Identify which cell holds the provided text, then report its (x, y) central coordinate. 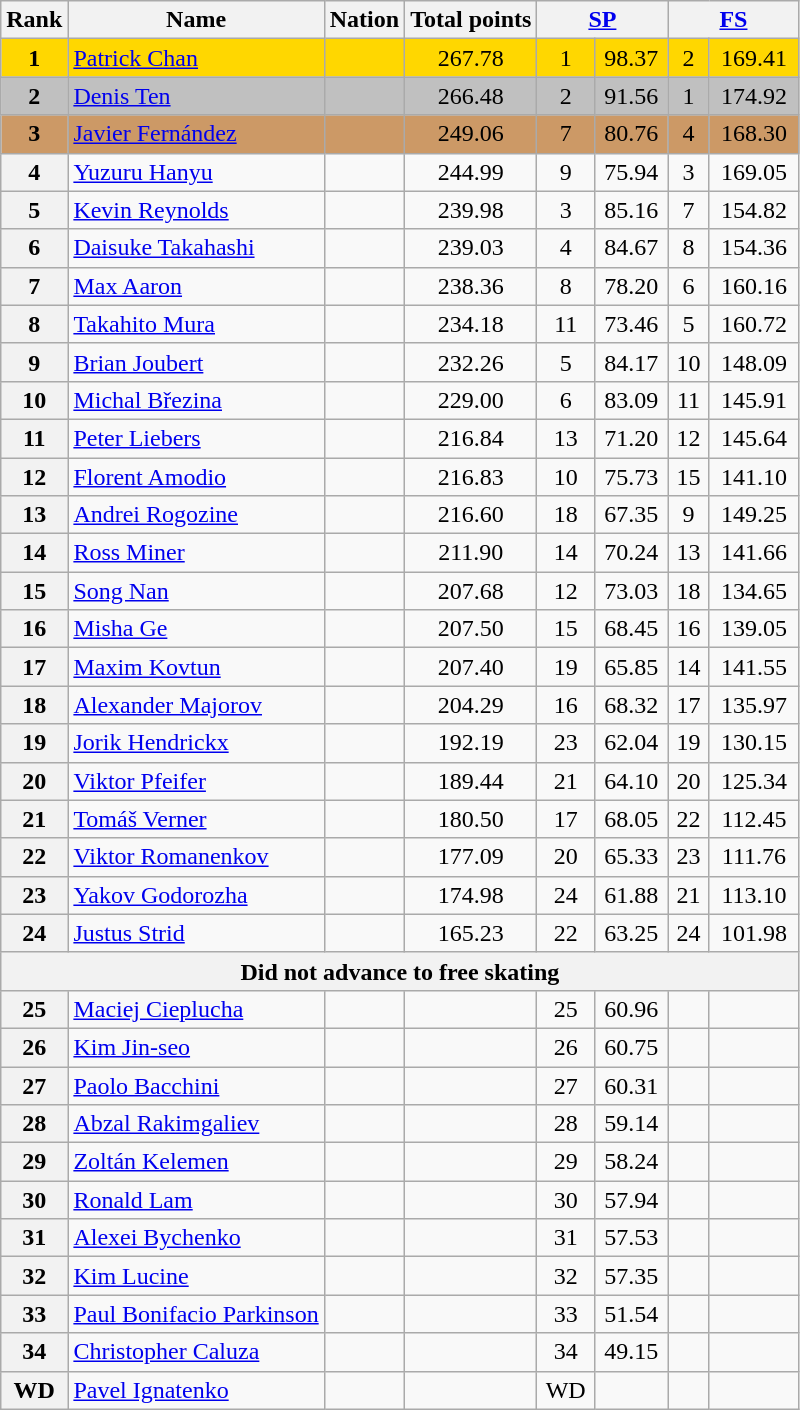
Brian Joubert (196, 362)
130.15 (754, 743)
63.25 (630, 933)
141.55 (754, 667)
165.23 (471, 933)
154.82 (754, 210)
Peter Liebers (196, 438)
229.00 (471, 400)
75.73 (630, 477)
Rank (34, 20)
232.26 (471, 362)
Maxim Kovtun (196, 667)
216.60 (471, 515)
216.83 (471, 477)
139.05 (754, 629)
Paolo Bacchini (196, 1085)
84.17 (630, 362)
Viktor Romanenkov (196, 857)
Maciej Cieplucha (196, 1009)
60.96 (630, 1009)
Michal Březina (196, 400)
73.46 (630, 324)
SP (602, 20)
Andrei Rogozine (196, 515)
64.10 (630, 781)
Song Nan (196, 591)
249.06 (471, 134)
266.48 (471, 96)
Zoltán Kelemen (196, 1162)
60.75 (630, 1047)
Takahito Mura (196, 324)
60.31 (630, 1085)
91.56 (630, 96)
Kim Lucine (196, 1276)
75.94 (630, 172)
Total points (471, 20)
85.16 (630, 210)
67.35 (630, 515)
Nation (364, 20)
113.10 (754, 895)
49.15 (630, 1352)
Name (196, 20)
192.19 (471, 743)
160.72 (754, 324)
Alexander Majorov (196, 705)
211.90 (471, 553)
207.50 (471, 629)
180.50 (471, 819)
Alexei Bychenko (196, 1238)
65.85 (630, 667)
Javier Fernández (196, 134)
111.76 (754, 857)
204.29 (471, 705)
Daisuke Takahashi (196, 248)
101.98 (754, 933)
160.16 (754, 286)
83.09 (630, 400)
174.98 (471, 895)
216.84 (471, 438)
78.20 (630, 286)
177.09 (471, 857)
Did not advance to free skating (400, 971)
65.33 (630, 857)
59.14 (630, 1124)
Jorik Hendrickx (196, 743)
62.04 (630, 743)
145.64 (754, 438)
135.97 (754, 705)
174.92 (754, 96)
FS (734, 20)
168.30 (754, 134)
73.03 (630, 591)
57.53 (630, 1238)
Paul Bonifacio Parkinson (196, 1314)
Florent Amodio (196, 477)
Kim Jin-seo (196, 1047)
Max Aaron (196, 286)
51.54 (630, 1314)
98.37 (630, 58)
234.18 (471, 324)
125.34 (754, 781)
Patrick Chan (196, 58)
Abzal Rakimgaliev (196, 1124)
148.09 (754, 362)
Yuzuru Hanyu (196, 172)
239.03 (471, 248)
154.36 (754, 248)
238.36 (471, 286)
71.20 (630, 438)
244.99 (471, 172)
149.25 (754, 515)
141.66 (754, 553)
Kevin Reynolds (196, 210)
68.05 (630, 819)
Ronald Lam (196, 1200)
207.40 (471, 667)
Tomáš Verner (196, 819)
134.65 (754, 591)
Pavel Ignatenko (196, 1390)
189.44 (471, 781)
Yakov Godorozha (196, 895)
Denis Ten (196, 96)
61.88 (630, 895)
Justus Strid (196, 933)
207.68 (471, 591)
169.05 (754, 172)
112.45 (754, 819)
239.98 (471, 210)
68.32 (630, 705)
57.94 (630, 1200)
70.24 (630, 553)
267.78 (471, 58)
57.35 (630, 1276)
141.10 (754, 477)
68.45 (630, 629)
80.76 (630, 134)
58.24 (630, 1162)
169.41 (754, 58)
Viktor Pfeifer (196, 781)
145.91 (754, 400)
Ross Miner (196, 553)
Misha Ge (196, 629)
84.67 (630, 248)
Christopher Caluza (196, 1352)
